Identify which cell holds the provided text, then report its (X, Y) central coordinate. 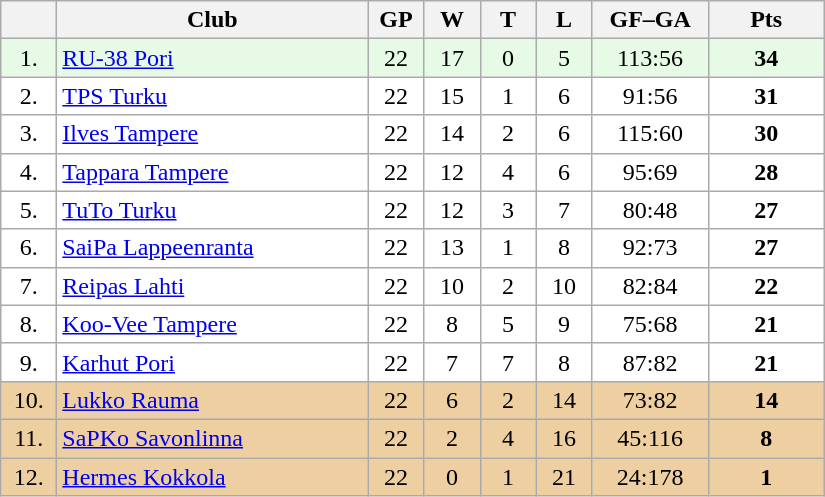
2. (29, 96)
91:56 (650, 96)
1. (29, 58)
T (508, 20)
92:73 (650, 248)
Club (212, 20)
87:82 (650, 362)
34 (766, 58)
Hermes Kokkola (212, 477)
W (452, 20)
GF–GA (650, 20)
GP (396, 20)
TPS Turku (212, 96)
31 (766, 96)
113:56 (650, 58)
13 (452, 248)
Koo-Vee Tampere (212, 324)
Pts (766, 20)
11. (29, 438)
95:69 (650, 172)
15 (452, 96)
4. (29, 172)
TuTo Turku (212, 210)
30 (766, 134)
SaiPa Lappeenranta (212, 248)
3 (508, 210)
SaPKo Savonlinna (212, 438)
82:84 (650, 286)
L (564, 20)
Tappara Tampere (212, 172)
115:60 (650, 134)
28 (766, 172)
6. (29, 248)
RU-38 Pori (212, 58)
7. (29, 286)
Karhut Pori (212, 362)
45:116 (650, 438)
80:48 (650, 210)
12. (29, 477)
17 (452, 58)
Reipas Lahti (212, 286)
5. (29, 210)
Lukko Rauma (212, 400)
9. (29, 362)
8. (29, 324)
9 (564, 324)
75:68 (650, 324)
16 (564, 438)
24:178 (650, 477)
3. (29, 134)
10. (29, 400)
Ilves Tampere (212, 134)
73:82 (650, 400)
